Search for the cell housing the specified text and yield its [X, Y] center coordinate. 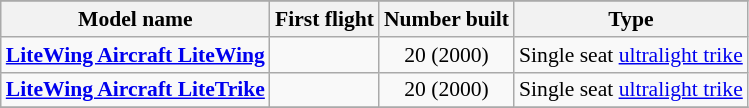
LiteWing Aircraft LiteWing [136, 55]
First flight [324, 19]
Type [631, 19]
Model name [136, 19]
Number built [446, 19]
LiteWing Aircraft LiteTrike [136, 90]
